For the text-containing cell, return its midpoint in (x, y) coordinate format. 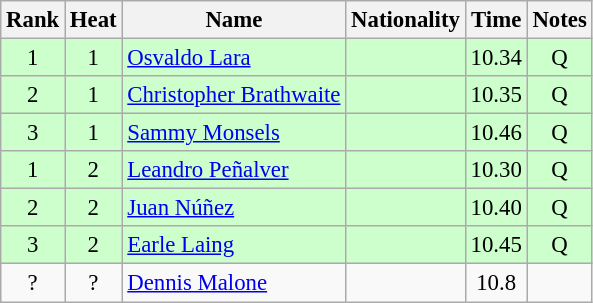
Time (496, 20)
10.35 (496, 95)
10.8 (496, 283)
Notes (560, 20)
Leandro Peñalver (234, 170)
Name (234, 20)
Sammy Monsels (234, 133)
Juan Núñez (234, 208)
Christopher Brathwaite (234, 95)
Rank (33, 20)
10.46 (496, 133)
Heat (94, 20)
10.45 (496, 245)
10.30 (496, 170)
Dennis Malone (234, 283)
Nationality (406, 20)
10.40 (496, 208)
Osvaldo Lara (234, 58)
Earle Laing (234, 245)
10.34 (496, 58)
